Extract the (x, y) coordinate from the center of the cell holding the provided text.  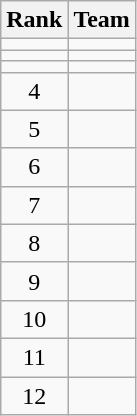
5 (34, 129)
Rank (34, 20)
11 (34, 357)
10 (34, 319)
4 (34, 91)
8 (34, 243)
7 (34, 205)
9 (34, 281)
6 (34, 167)
Team (102, 20)
12 (34, 395)
